For the text-containing cell, return its midpoint in (x, y) coordinate format. 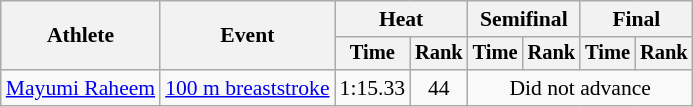
44 (439, 88)
Athlete (80, 36)
Heat (402, 19)
Semifinal (524, 19)
Final (636, 19)
Event (247, 36)
100 m breaststroke (247, 88)
Mayumi Raheem (80, 88)
Did not advance (580, 88)
1:15.33 (372, 88)
